Capture the cell that displays the provided text and extract its (x, y) central coordinate. 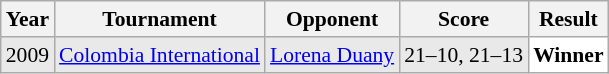
Lorena Duany (332, 55)
Result (568, 19)
21–10, 21–13 (464, 55)
Colombia International (160, 55)
Winner (568, 55)
2009 (28, 55)
Year (28, 19)
Tournament (160, 19)
Opponent (332, 19)
Score (464, 19)
